For the text-containing cell, return its midpoint in [x, y] coordinate format. 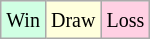
Win [24, 20]
Loss [126, 20]
Draw [72, 20]
